Pinpoint the cell where the given text exists, returning its [x, y] midpoint coordinate. 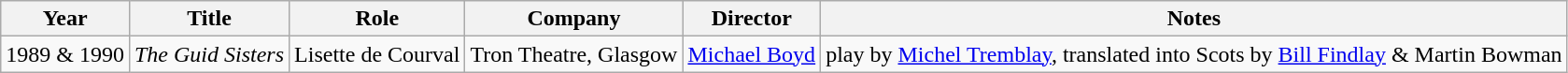
Role [377, 19]
Year [65, 19]
Tron Theatre, Glasgow [573, 54]
Company [573, 19]
The Guid Sisters [209, 54]
1989 & 1990 [65, 54]
play by Michel Tremblay, translated into Scots by Bill Findlay & Martin Bowman [1194, 54]
Michael Boyd [752, 54]
Title [209, 19]
Lisette de Courval [377, 54]
Notes [1194, 19]
Director [752, 19]
